Find where the given text appears and provide that cell's center as [X, Y] coordinate. 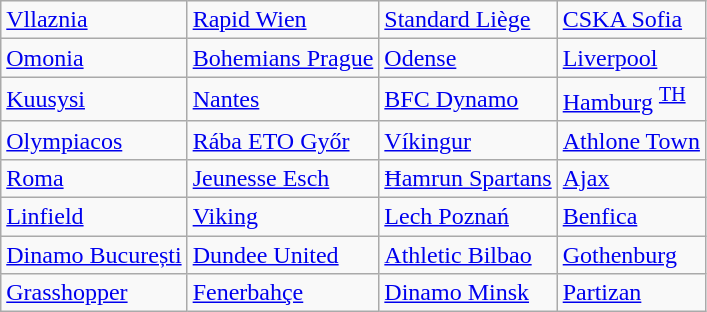
Jeunesse Esch [283, 178]
Lech Poznań [468, 217]
Dinamo București [94, 255]
Ajax [631, 178]
Grasshopper [94, 293]
Athletic Bilbao [468, 255]
Gothenburg [631, 255]
Bohemians Prague [283, 58]
CSKA Sofia [631, 20]
Viking [283, 217]
Kuusysi [94, 100]
Nantes [283, 100]
BFC Dynamo [468, 100]
Standard Liège [468, 20]
Benfica [631, 217]
Athlone Town [631, 140]
Olympiacos [94, 140]
Liverpool [631, 58]
Omonia [94, 58]
Víkingur [468, 140]
Partizan [631, 293]
Dinamo Minsk [468, 293]
Rába ETO Győr [283, 140]
Rapid Wien [283, 20]
Dundee United [283, 255]
Hamburg TH [631, 100]
Linfield [94, 217]
Vllaznia [94, 20]
Fenerbahçe [283, 293]
Ħamrun Spartans [468, 178]
Odense [468, 58]
Roma [94, 178]
